For the text-containing cell, return its midpoint in (x, y) coordinate format. 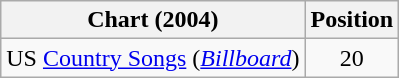
Position (352, 20)
Chart (2004) (153, 20)
20 (352, 58)
US Country Songs (Billboard) (153, 58)
